Output the [X, Y] coordinate of the center of the cell containing the given text.  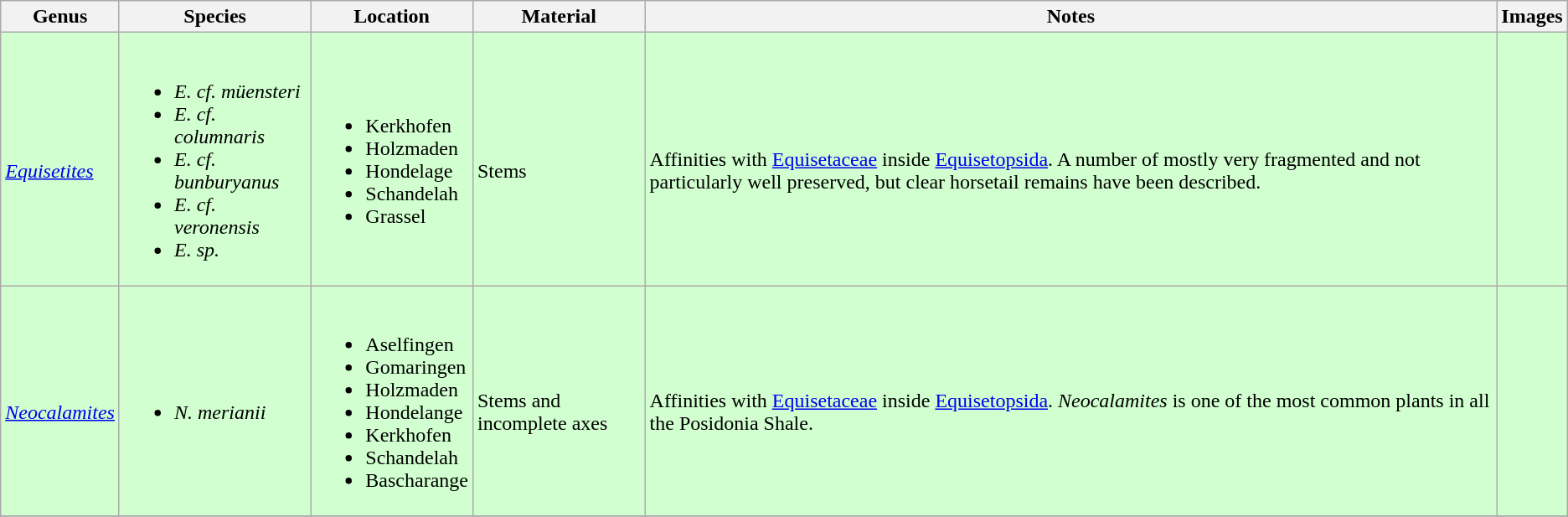
E. cf. müensteriE. cf. columnarisE. cf. bunburyanusE. cf. veronensisE. sp. [214, 159]
Species [214, 17]
Material [559, 17]
Genus [60, 17]
Affinities with Equisetaceae inside Equisetopsida. Neocalamites is one of the most common plants in all the Posidonia Shale. [1070, 401]
Notes [1070, 17]
Equisetites [60, 159]
AselfingenGomaringenHolzmadenHondelangeKerkhofenSchandelahBascharange [392, 401]
Location [392, 17]
Stems [559, 159]
Stems and incomplete axes [559, 401]
Neocalamites [60, 401]
KerkhofenHolzmadenHondelageSchandelahGrassel [392, 159]
N. merianii [214, 401]
Images [1532, 17]
